Detect which cell encompasses the target text, then output its (x, y) center coordinate. 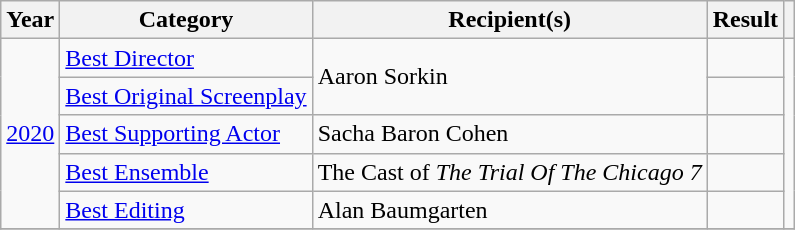
Result (745, 20)
Best Ensemble (186, 172)
2020 (30, 134)
Best Editing (186, 210)
Best Director (186, 58)
Best Supporting Actor (186, 134)
Aaron Sorkin (510, 77)
The Cast of The Trial Of The Chicago 7 (510, 172)
Alan Baumgarten (510, 210)
Year (30, 20)
Category (186, 20)
Recipient(s) (510, 20)
Best Original Screenplay (186, 96)
Sacha Baron Cohen (510, 134)
